Return [x, y] of the center of cell containing provided text 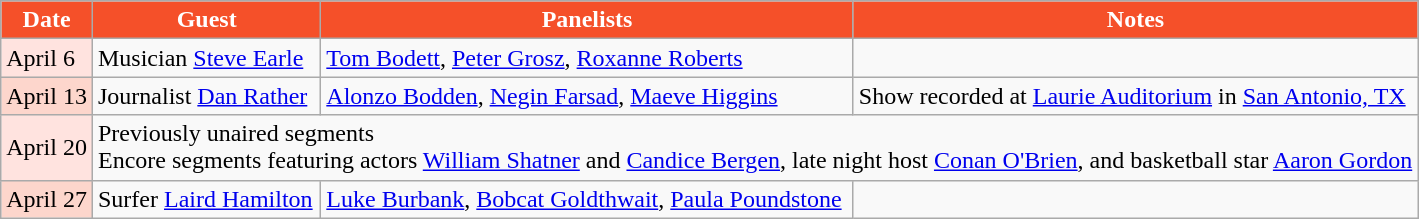
Panelists [587, 20]
Date [47, 20]
April 6 [47, 58]
Alonzo Bodden, Negin Farsad, Maeve Higgins [587, 96]
Tom Bodett, Peter Grosz, Roxanne Roberts [587, 58]
Journalist Dan Rather [206, 96]
Notes [1135, 20]
Surfer Laird Hamilton [206, 199]
April 27 [47, 199]
Musician Steve Earle [206, 58]
April 20 [47, 148]
April 13 [47, 96]
Guest [206, 20]
Show recorded at Laurie Auditorium in San Antonio, TX [1135, 96]
Luke Burbank, Bobcat Goldthwait, Paula Poundstone [587, 199]
